Determine the [x, y] coordinate at the center of the cell enclosing the given text.  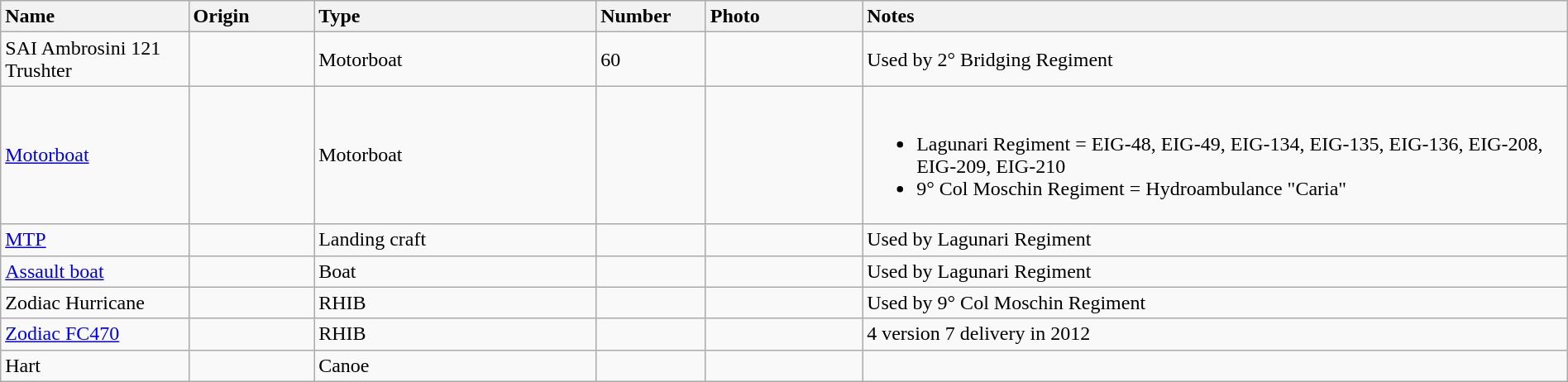
Number [652, 17]
Name [94, 17]
Zodiac FC470 [94, 334]
4 version 7 delivery in 2012 [1216, 334]
Used by 9° Col Moschin Regiment [1216, 303]
Canoe [455, 365]
Origin [251, 17]
Type [455, 17]
Landing craft [455, 240]
Lagunari Regiment = EIG-48, EIG-49, EIG-134, EIG-135, EIG-136, EIG-208, EIG-209, EIG-2109° Col Moschin Regiment = Hydroambulance "Caria" [1216, 155]
Boat [455, 271]
Notes [1216, 17]
60 [652, 60]
SAI Ambrosini 121 Trushter [94, 60]
Assault boat [94, 271]
Zodiac Hurricane [94, 303]
MTP [94, 240]
Hart [94, 365]
Photo [784, 17]
Used by 2° Bridging Regiment [1216, 60]
